From the cell containing the given text, extract its center point as [x, y] coordinate. 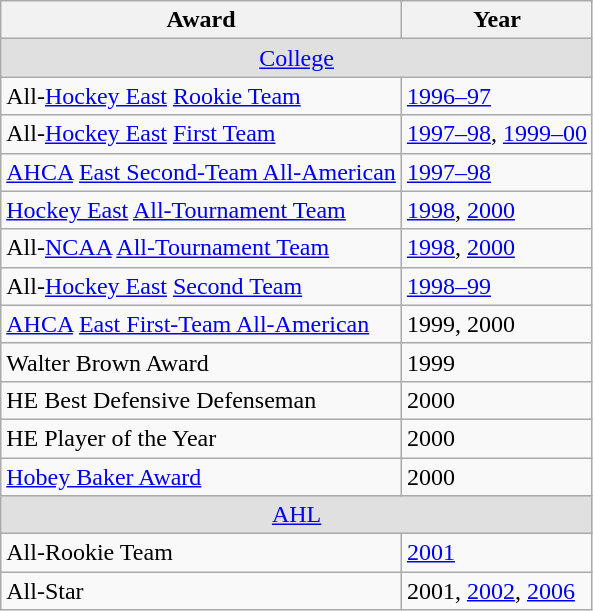
All-Hockey East First Team [202, 134]
All-Hockey East Rookie Team [202, 96]
Hobey Baker Award [202, 477]
All-Hockey East Second Team [202, 286]
1997–98, 1999–00 [496, 134]
College [297, 58]
Hockey East All-Tournament Team [202, 210]
AHL [297, 515]
All-NCAA All-Tournament Team [202, 248]
All-Rookie Team [202, 553]
AHCA East Second-Team All-American [202, 172]
All-Star [202, 591]
Award [202, 20]
HE Best Defensive Defenseman [202, 400]
Year [496, 20]
HE Player of the Year [202, 438]
1997–98 [496, 172]
2001, 2002, 2006 [496, 591]
1999, 2000 [496, 324]
Walter Brown Award [202, 362]
AHCA East First-Team All-American [202, 324]
1996–97 [496, 96]
2001 [496, 553]
1998–99 [496, 286]
1999 [496, 362]
